Detect which cell encompasses the target text, then output its [x, y] center coordinate. 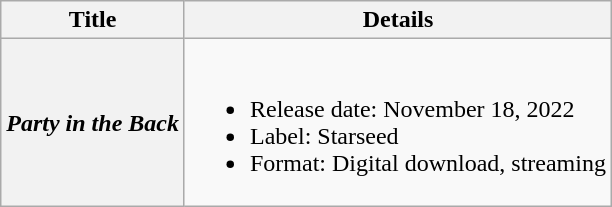
Release date: November 18, 2022Label: StarseedFormat: Digital download, streaming [398, 122]
Title [93, 20]
Details [398, 20]
Party in the Back [93, 122]
